Return the (X, Y) coordinate for the center point of the cell that contains the specified text.  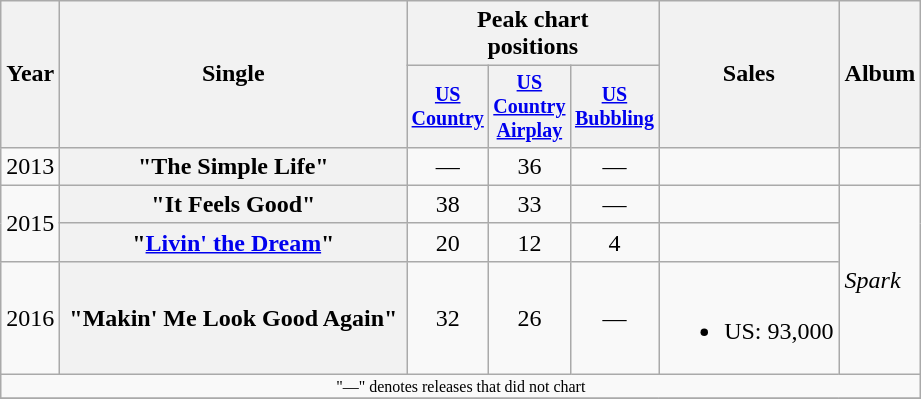
Sales (749, 74)
Spark (880, 280)
2015 (30, 223)
"—" denotes releases that did not chart (461, 387)
2016 (30, 318)
33 (530, 204)
Album (880, 74)
Single (234, 74)
"Makin' Me Look Good Again" (234, 318)
"It Feels Good" (234, 204)
"The Simple Life" (234, 166)
20 (448, 242)
US Bubbling (614, 106)
4 (614, 242)
32 (448, 318)
US Country (448, 106)
36 (530, 166)
US Country Airplay (530, 106)
12 (530, 242)
2013 (30, 166)
Year (30, 74)
Peak chartpositions (533, 34)
"Livin' the Dream" (234, 242)
26 (530, 318)
US: 93,000 (749, 318)
38 (448, 204)
